Find where the given text appears and provide that cell's center as [x, y] coordinate. 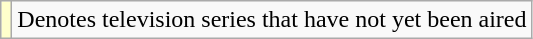
Denotes television series that have not yet been aired [272, 20]
